Capture the cell that displays the provided text and extract its (X, Y) central coordinate. 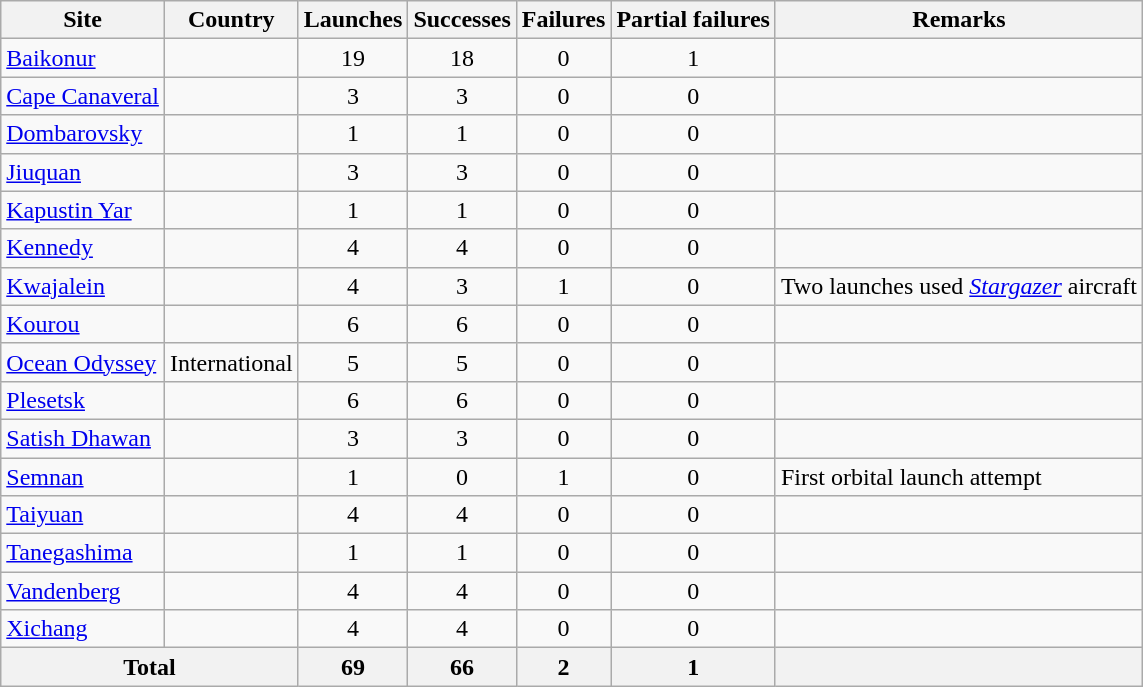
Xichang (83, 629)
Baikonur (83, 58)
2 (564, 667)
Kapustin Yar (83, 210)
Successes (462, 20)
Two launches used Stargazer aircraft (958, 286)
Plesetsk (83, 400)
66 (462, 667)
Partial failures (694, 20)
Failures (564, 20)
Ocean Odyssey (83, 362)
Jiuquan (83, 172)
Site (83, 20)
Tanegashima (83, 553)
Cape Canaveral (83, 96)
Remarks (958, 20)
Kourou (83, 324)
Vandenberg (83, 591)
Launches (353, 20)
Satish Dhawan (83, 438)
Total (150, 667)
Kennedy (83, 248)
Semnan (83, 477)
Dombarovsky (83, 134)
Taiyuan (83, 515)
18 (462, 58)
19 (353, 58)
69 (353, 667)
International (231, 362)
First orbital launch attempt (958, 477)
Kwajalein (83, 286)
Country (231, 20)
